Determine the [x, y] coordinate at the center of the cell enclosing the given text.  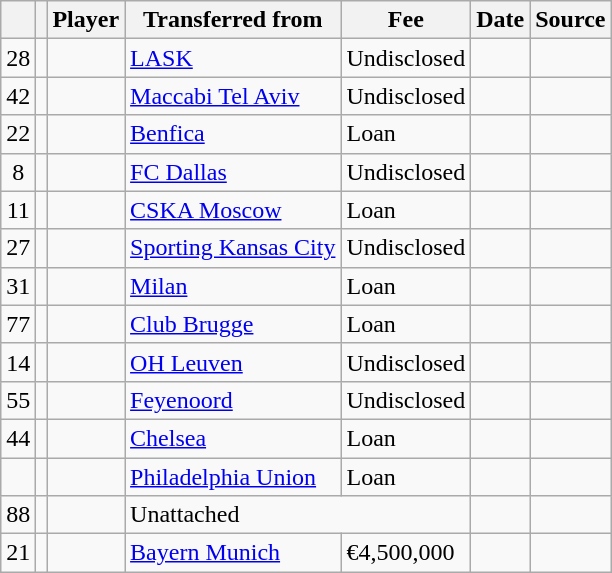
Transferred from [233, 20]
€4,500,000 [406, 553]
Benfica [233, 134]
42 [18, 96]
Feyenoord [233, 400]
Date [500, 20]
8 [18, 172]
Club Brugge [233, 324]
28 [18, 58]
FC Dallas [233, 172]
Player [86, 20]
Chelsea [233, 438]
Sporting Kansas City [233, 248]
55 [18, 400]
Bayern Munich [233, 553]
88 [18, 515]
LASK [233, 58]
Philadelphia Union [233, 477]
44 [18, 438]
CSKA Moscow [233, 210]
Milan [233, 286]
Fee [406, 20]
77 [18, 324]
Maccabi Tel Aviv [233, 96]
31 [18, 286]
11 [18, 210]
Unattached [298, 515]
27 [18, 248]
14 [18, 362]
OH Leuven [233, 362]
21 [18, 553]
22 [18, 134]
Source [570, 20]
